Provide the (x, y) coordinate of the cell's center where the given text is located.  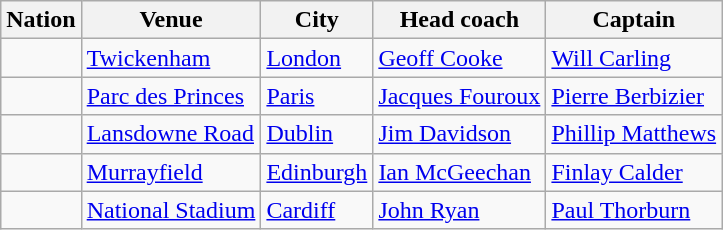
Phillip Matthews (634, 134)
National Stadium (171, 210)
John Ryan (460, 210)
Geoff Cooke (460, 58)
Ian McGeechan (460, 172)
Will Carling (634, 58)
Cardiff (317, 210)
Captain (634, 20)
Lansdowne Road (171, 134)
Paul Thorburn (634, 210)
Edinburgh (317, 172)
Nation (41, 20)
Dublin (317, 134)
Murrayfield (171, 172)
Jim Davidson (460, 134)
Pierre Berbizier (634, 96)
London (317, 58)
City (317, 20)
Twickenham (171, 58)
Finlay Calder (634, 172)
Parc des Princes (171, 96)
Jacques Fouroux (460, 96)
Paris (317, 96)
Head coach (460, 20)
Venue (171, 20)
